Search for the cell housing the specified text and yield its (x, y) center coordinate. 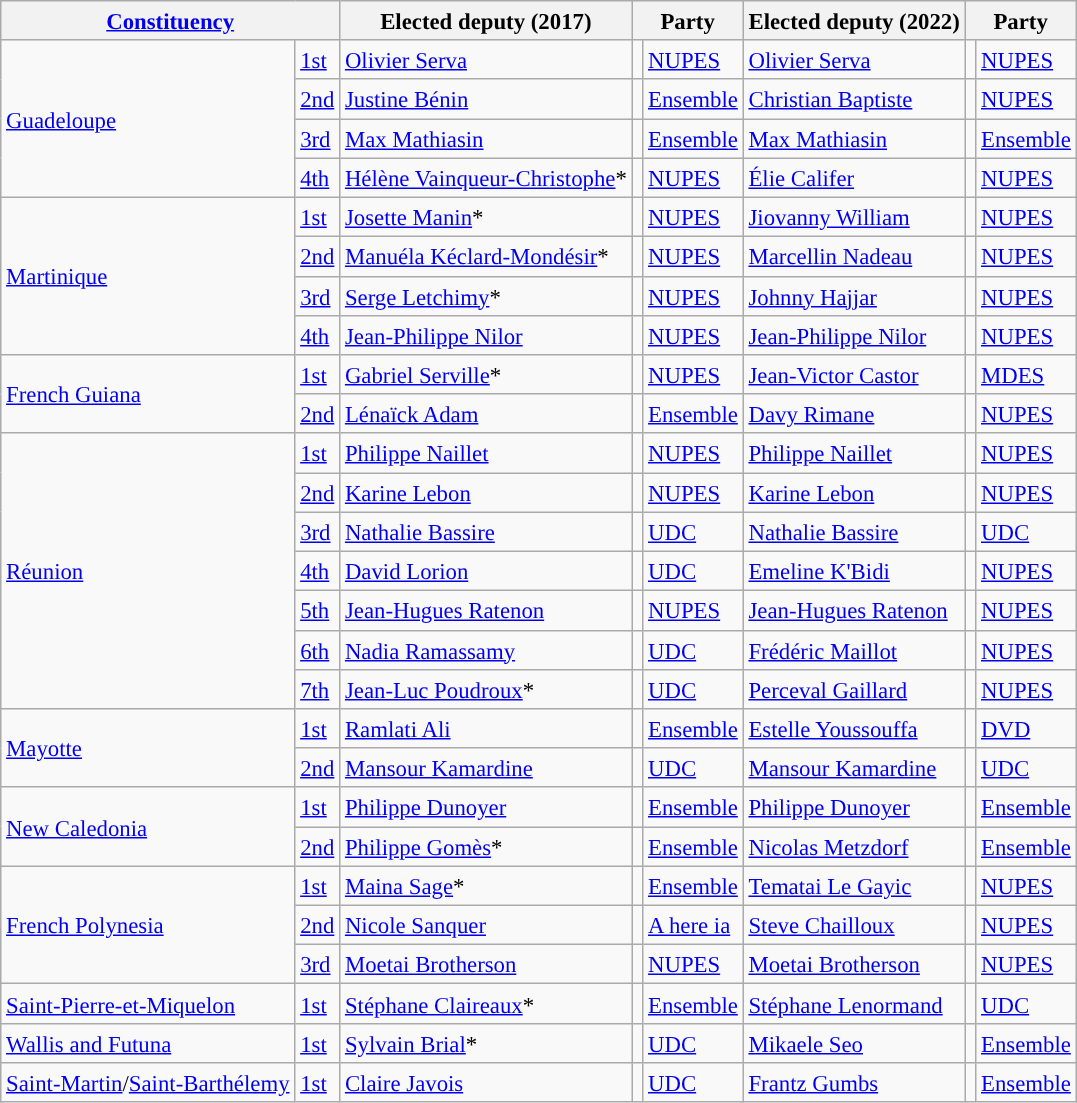
Hélène Vainqueur-Christophe* (486, 178)
Guadeloupe (148, 118)
Frédéric Maillot (854, 650)
Steve Chailloux (854, 924)
Lénaïck Adam (486, 414)
French Guiana (148, 394)
Perceval Gaillard (854, 690)
Ramlati Ali (486, 728)
Mikaele Seo (854, 1042)
Gabriel Serville* (486, 374)
Élie Califer (854, 178)
Jiovanny William (854, 218)
Réunion (148, 572)
Wallis and Futuna (148, 1042)
MDES (1026, 374)
Frantz Gumbs (854, 1082)
6th (318, 650)
Justine Bénin (486, 100)
Estelle Youssouffa (854, 728)
French Polynesia (148, 925)
Nicole Sanquer (486, 924)
Sylvain Brial* (486, 1042)
Claire Javois (486, 1082)
5th (318, 610)
Saint-Martin/Saint-Barthélemy (148, 1082)
Davy Rimane (854, 414)
Maina Sage* (486, 886)
Johnny Hajjar (854, 296)
7th (318, 690)
DVD (1026, 728)
Constituency (170, 20)
Tematai Le Gayic (854, 886)
Josette Manin* (486, 218)
Emeline K'Bidi (854, 572)
Jean-Victor Castor (854, 374)
Marcellin Nadeau (854, 256)
Philippe Gomès* (486, 846)
Manuéla Kéclard-Mondésir* (486, 256)
New Caledonia (148, 828)
Jean-Luc Poudroux* (486, 690)
Elected deputy (2022) (854, 20)
Saint-Pierre-et-Miquelon (148, 1004)
Mayotte (148, 748)
Christian Baptiste (854, 100)
A here ia (693, 924)
David Lorion (486, 572)
Nadia Ramassamy (486, 650)
Stéphane Lenormand (854, 1004)
Stéphane Claireaux* (486, 1004)
Elected deputy (2017) (486, 20)
Serge Letchimy* (486, 296)
Nicolas Metzdorf (854, 846)
Martinique (148, 276)
